Search for the cell housing the specified text and yield its [x, y] center coordinate. 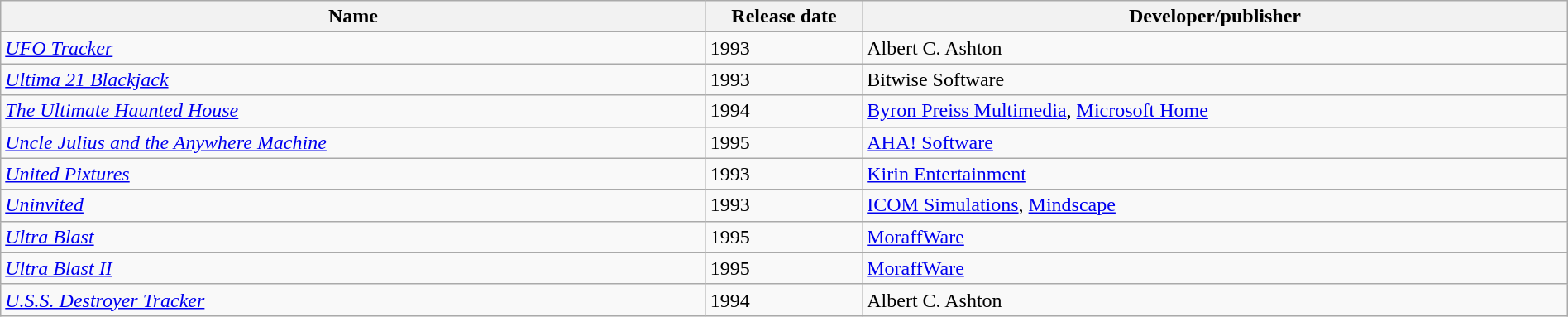
U.S.S. Destroyer Tracker [354, 300]
Developer/publisher [1216, 17]
Byron Preiss Multimedia, Microsoft Home [1216, 111]
ICOM Simulations, Mindscape [1216, 205]
Ultra Blast II [354, 268]
United Pixtures [354, 174]
Ultra Blast [354, 237]
The Ultimate Haunted House [354, 111]
Kirin Entertainment [1216, 174]
AHA! Software [1216, 142]
Name [354, 17]
UFO Tracker [354, 48]
Bitwise Software [1216, 79]
Uncle Julius and the Anywhere Machine [354, 142]
Release date [784, 17]
Ultima 21 Blackjack [354, 79]
Uninvited [354, 205]
